Provide the [x, y] coordinate of the cell's center where the given text is located.  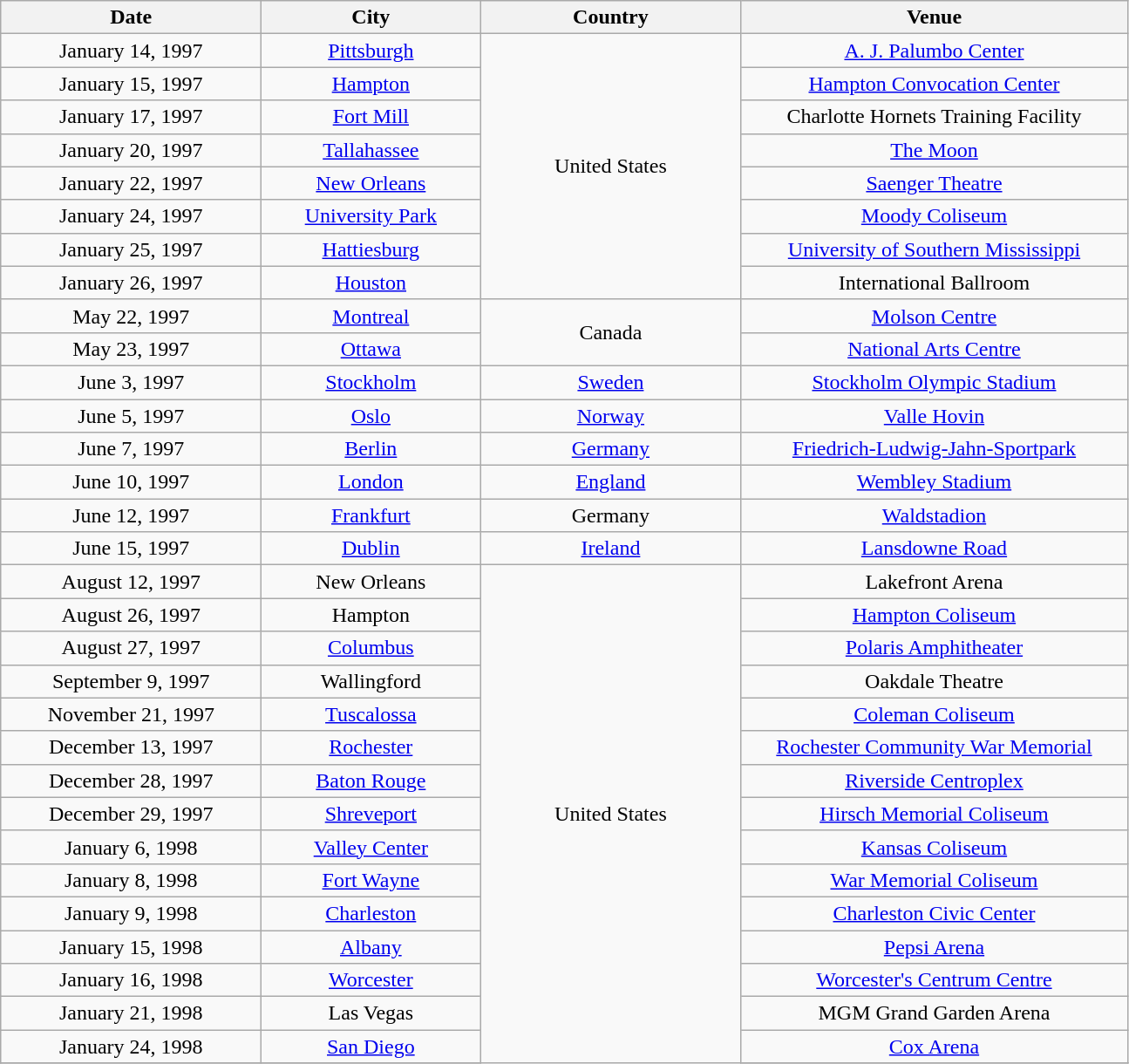
Fort Wayne [371, 880]
Cox Arena [935, 1047]
Sweden [610, 382]
Rochester [371, 747]
Riverside Centroplex [935, 781]
Charlotte Hornets Training Facility [935, 117]
Hampton Convocation Center [935, 84]
January 25, 1997 [131, 249]
London [371, 482]
Charleston Civic Center [935, 913]
Albany [371, 946]
Ireland [610, 549]
Coleman Coliseum [935, 714]
Moody Coliseum [935, 216]
Tallahassee [371, 150]
Hampton Coliseum [935, 615]
International Ballroom [935, 283]
Oslo [371, 416]
June 7, 1997 [131, 449]
University of Southern Mississippi [935, 249]
Polaris Amphitheater [935, 648]
England [610, 482]
Canada [610, 332]
City [371, 17]
August 26, 1997 [131, 615]
January 24, 1998 [131, 1047]
Stockholm [371, 382]
December 29, 1997 [131, 814]
January 21, 1998 [131, 1013]
January 26, 1997 [131, 283]
December 13, 1997 [131, 747]
Baton Rouge [371, 781]
Columbus [371, 648]
MGM Grand Garden Arena [935, 1013]
Ottawa [371, 349]
University Park [371, 216]
May 22, 1997 [131, 316]
Oakdale Theatre [935, 681]
Pittsburgh [371, 51]
August 27, 1997 [131, 648]
June 15, 1997 [131, 549]
Waldstadion [935, 515]
November 21, 1997 [131, 714]
August 12, 1997 [131, 582]
January 8, 1998 [131, 880]
Friedrich-Ludwig-Jahn-Sportpark [935, 449]
September 9, 1997 [131, 681]
Wembley Stadium [935, 482]
January 15, 1997 [131, 84]
January 20, 1997 [131, 150]
Valle Hovin [935, 416]
Shreveport [371, 814]
Houston [371, 283]
Frankfurt [371, 515]
War Memorial Coliseum [935, 880]
June 3, 1997 [131, 382]
June 12, 1997 [131, 515]
January 14, 1997 [131, 51]
Montreal [371, 316]
January 16, 1998 [131, 980]
June 5, 1997 [131, 416]
Charleston [371, 913]
Hattiesburg [371, 249]
Dublin [371, 549]
January 17, 1997 [131, 117]
December 28, 1997 [131, 781]
The Moon [935, 150]
January 15, 1998 [131, 946]
Tuscalossa [371, 714]
San Diego [371, 1047]
Date [131, 17]
Kansas Coliseum [935, 847]
Las Vegas [371, 1013]
January 24, 1997 [131, 216]
Hirsch Memorial Coliseum [935, 814]
Lansdowne Road [935, 549]
Rochester Community War Memorial [935, 747]
Molson Centre [935, 316]
A. J. Palumbo Center [935, 51]
Norway [610, 416]
Wallingford [371, 681]
Worcester [371, 980]
National Arts Centre [935, 349]
Lakefront Arena [935, 582]
January 9, 1998 [131, 913]
January 22, 1997 [131, 183]
Worcester's Centrum Centre [935, 980]
Berlin [371, 449]
Country [610, 17]
Pepsi Arena [935, 946]
June 10, 1997 [131, 482]
January 6, 1998 [131, 847]
May 23, 1997 [131, 349]
Fort Mill [371, 117]
Saenger Theatre [935, 183]
Venue [935, 17]
Valley Center [371, 847]
Stockholm Olympic Stadium [935, 382]
